Return the (X, Y) coordinate for the center point of the cell that contains the specified text.  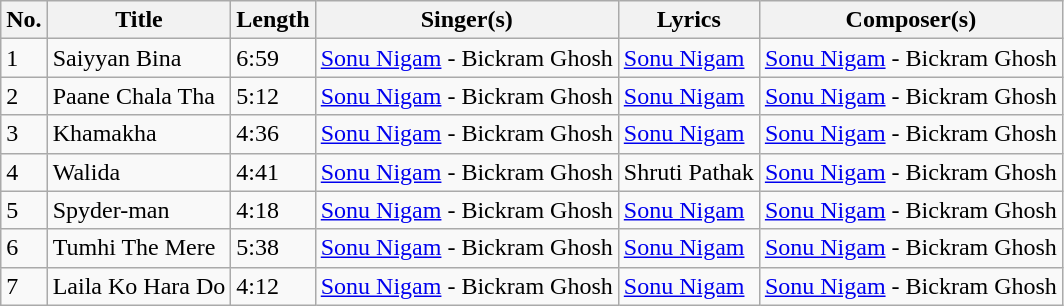
Shruti Pathak (688, 172)
Title (139, 20)
Tumhi The Mere (139, 248)
2 (24, 96)
Length (273, 20)
5:12 (273, 96)
5:38 (273, 248)
Saiyyan Bina (139, 58)
6:59 (273, 58)
5 (24, 210)
3 (24, 134)
4:12 (273, 286)
Spyder-man (139, 210)
6 (24, 248)
Walida (139, 172)
Paane Chala Tha (139, 96)
4:18 (273, 210)
4 (24, 172)
4:41 (273, 172)
No. (24, 20)
Lyrics (688, 20)
1 (24, 58)
Singer(s) (466, 20)
7 (24, 286)
4:36 (273, 134)
Composer(s) (910, 20)
Khamakha (139, 134)
Laila Ko Hara Do (139, 286)
